Locate the cell with the specified text and output its (X, Y) center coordinate. 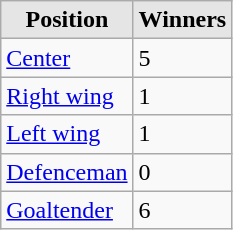
Position (67, 20)
6 (182, 210)
5 (182, 58)
Left wing (67, 134)
Center (67, 58)
Winners (182, 20)
0 (182, 172)
Goaltender (67, 210)
Right wing (67, 96)
Defenceman (67, 172)
